Extract the [X, Y] coordinate from the center of the cell holding the provided text.  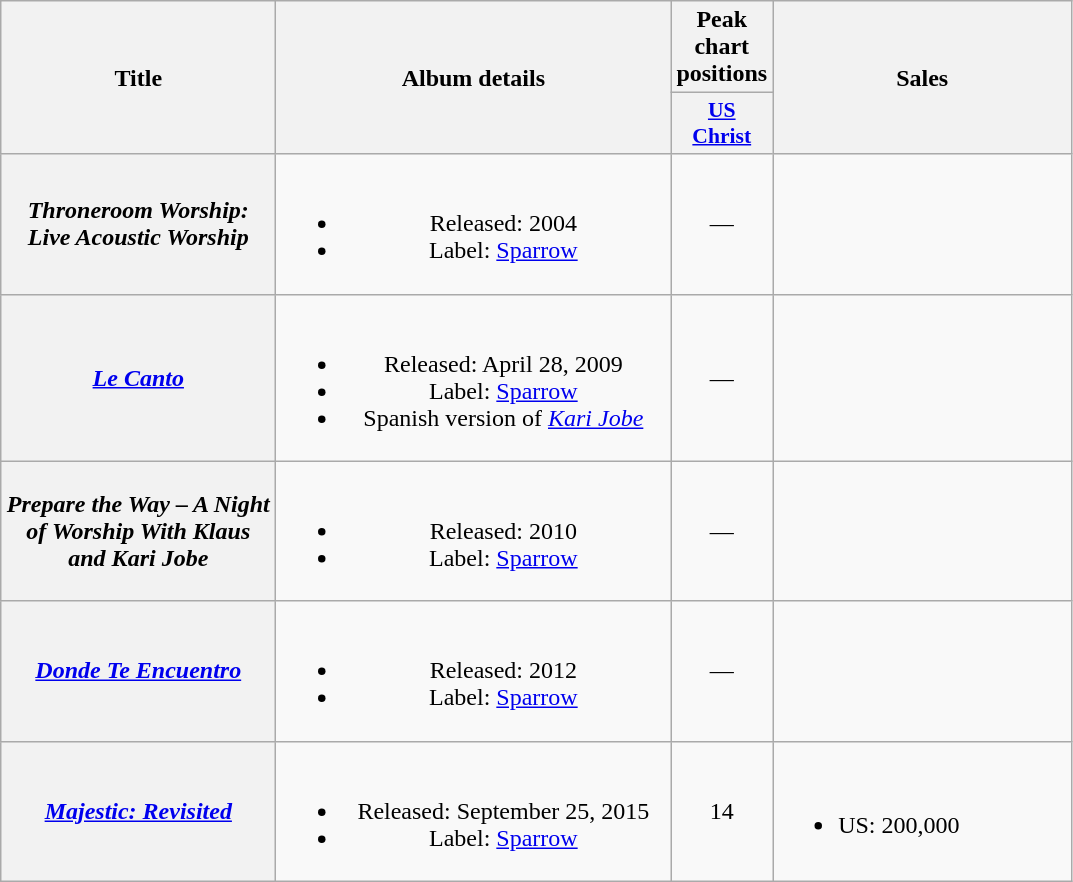
Prepare the Way – A Night of Worship With Klaus and Kari Jobe [138, 531]
US Christ [722, 124]
Released: September 25, 2015Label: Sparrow [474, 811]
14 [722, 811]
Sales [922, 78]
Le Canto [138, 378]
Released: 2004Label: Sparrow [474, 224]
Released: 2012Label: Sparrow [474, 671]
Album details [474, 78]
Peak chart positions [722, 47]
US: 200,000 [922, 811]
Donde Te Encuentro [138, 671]
Released: April 28, 2009Label: SparrowSpanish version of Kari Jobe [474, 378]
Title [138, 78]
Throneroom Worship: Live Acoustic Worship [138, 224]
Majestic: Revisited [138, 811]
Released: 2010Label: Sparrow [474, 531]
